Identify which cell holds the provided text, then report its (X, Y) central coordinate. 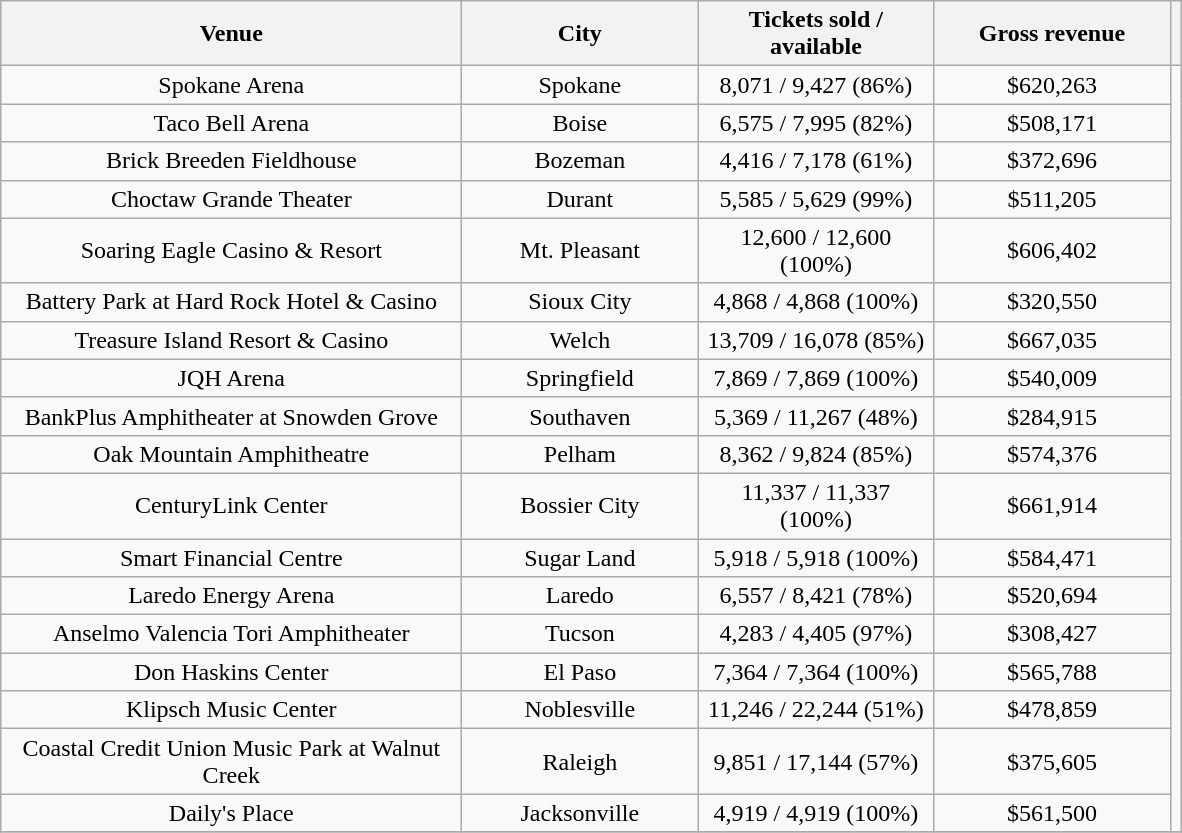
Laredo (580, 596)
Tucson (580, 634)
$284,915 (1052, 416)
5,369 / 11,267 (48%) (816, 416)
Coastal Credit Union Music Park at Walnut Creek (232, 762)
9,851 / 17,144 (57%) (816, 762)
Oak Mountain Amphitheatre (232, 454)
Soaring Eagle Casino & Resort (232, 250)
El Paso (580, 672)
$478,859 (1052, 710)
Spokane Arena (232, 85)
4,919 / 4,919 (100%) (816, 813)
Don Haskins Center (232, 672)
$511,205 (1052, 199)
Bozeman (580, 161)
Laredo Energy Arena (232, 596)
Sioux City (580, 302)
Springfield (580, 378)
6,575 / 7,995 (82%) (816, 123)
$667,035 (1052, 340)
Gross revenue (1052, 34)
7,364 / 7,364 (100%) (816, 672)
12,600 / 12,600 (100%) (816, 250)
Brick Breeden Fieldhouse (232, 161)
8,071 / 9,427 (86%) (816, 85)
Jacksonville (580, 813)
$606,402 (1052, 250)
Raleigh (580, 762)
Welch (580, 340)
City (580, 34)
11,246 / 22,244 (51%) (816, 710)
$375,605 (1052, 762)
Anselmo Valencia Tori Amphitheater (232, 634)
Battery Park at Hard Rock Hotel & Casino (232, 302)
$320,550 (1052, 302)
4,283 / 4,405 (97%) (816, 634)
4,868 / 4,868 (100%) (816, 302)
Southaven (580, 416)
Tickets sold / available (816, 34)
$372,696 (1052, 161)
Bossier City (580, 506)
CenturyLink Center (232, 506)
BankPlus Amphitheater at Snowden Grove (232, 416)
$661,914 (1052, 506)
$574,376 (1052, 454)
Pelham (580, 454)
Boise (580, 123)
13,709 / 16,078 (85%) (816, 340)
4,416 / 7,178 (61%) (816, 161)
$520,694 (1052, 596)
$508,171 (1052, 123)
5,585 / 5,629 (99%) (816, 199)
Klipsch Music Center (232, 710)
Sugar Land (580, 557)
JQH Arena (232, 378)
Mt. Pleasant (580, 250)
Spokane (580, 85)
Treasure Island Resort & Casino (232, 340)
Venue (232, 34)
8,362 / 9,824 (85%) (816, 454)
$584,471 (1052, 557)
Choctaw Grande Theater (232, 199)
Noblesville (580, 710)
$561,500 (1052, 813)
5,918 / 5,918 (100%) (816, 557)
Durant (580, 199)
$565,788 (1052, 672)
Smart Financial Centre (232, 557)
6,557 / 8,421 (78%) (816, 596)
Daily's Place (232, 813)
$308,427 (1052, 634)
$620,263 (1052, 85)
Taco Bell Arena (232, 123)
7,869 / 7,869 (100%) (816, 378)
11,337 / 11,337 (100%) (816, 506)
$540,009 (1052, 378)
